From the cell containing the given text, extract its center point as [X, Y] coordinate. 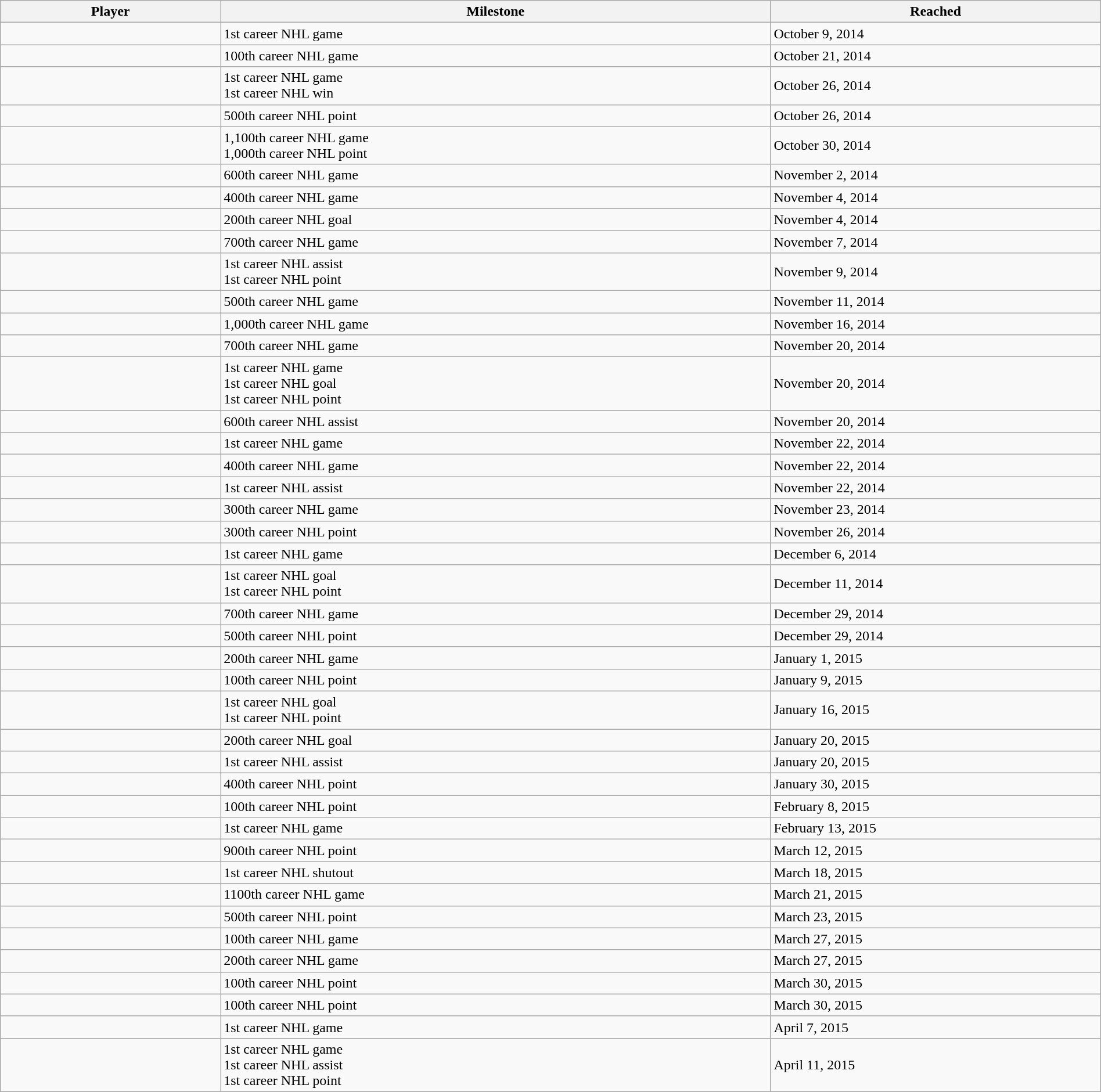
1st career NHL game1st career NHL win [496, 86]
April 7, 2015 [936, 1027]
600th career NHL game [496, 175]
February 8, 2015 [936, 806]
October 21, 2014 [936, 56]
January 16, 2015 [936, 709]
November 9, 2014 [936, 272]
1,100th career NHL game1,000th career NHL point [496, 145]
December 11, 2014 [936, 584]
April 11, 2015 [936, 1065]
March 21, 2015 [936, 895]
March 18, 2015 [936, 873]
November 2, 2014 [936, 175]
300th career NHL point [496, 532]
900th career NHL point [496, 850]
Player [110, 12]
300th career NHL game [496, 510]
January 1, 2015 [936, 658]
1100th career NHL game [496, 895]
November 26, 2014 [936, 532]
1st career NHL shutout [496, 873]
400th career NHL point [496, 784]
March 23, 2015 [936, 917]
1st career NHL assist1st career NHL point [496, 272]
December 6, 2014 [936, 554]
February 13, 2015 [936, 828]
500th career NHL game [496, 301]
November 11, 2014 [936, 301]
January 9, 2015 [936, 680]
March 12, 2015 [936, 850]
January 30, 2015 [936, 784]
1,000th career NHL game [496, 323]
600th career NHL assist [496, 421]
Reached [936, 12]
November 7, 2014 [936, 242]
Milestone [496, 12]
October 30, 2014 [936, 145]
1st career NHL game1st career NHL assist1st career NHL point [496, 1065]
November 16, 2014 [936, 323]
November 23, 2014 [936, 510]
October 9, 2014 [936, 34]
1st career NHL game1st career NHL goal1st career NHL point [496, 384]
